Return the [x, y] coordinate for the center point of the cell that contains the specified text.  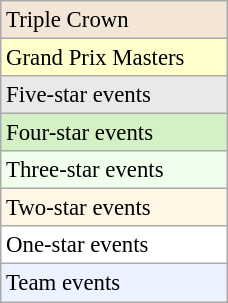
Two-star events [114, 208]
Five-star events [114, 95]
One-star events [114, 245]
Three-star events [114, 170]
Grand Prix Masters [114, 58]
Four-star events [114, 133]
Triple Crown [114, 20]
Team events [114, 283]
